Detect which cell encompasses the target text, then output its (x, y) center coordinate. 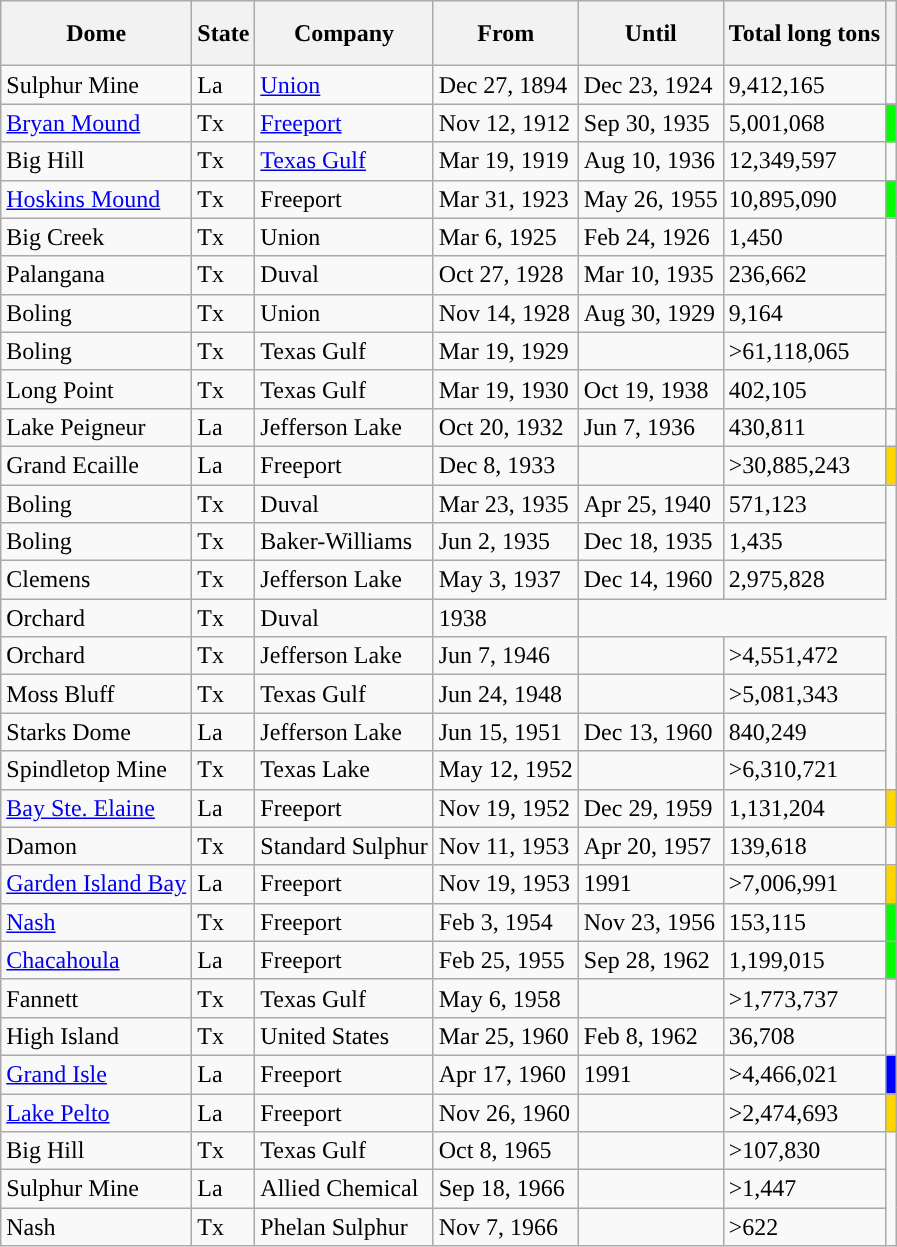
Dec 14, 1960 (650, 580)
United States (344, 1036)
Apr 17, 1960 (506, 1074)
Dome (96, 34)
Palangana (96, 275)
Nov 12, 1912 (506, 123)
1,435 (804, 542)
Until (650, 34)
Jun 15, 1951 (506, 732)
Damon (96, 846)
Phelan Sulphur (344, 1227)
>1,773,737 (804, 998)
Texas Lake (344, 770)
10,895,090 (804, 199)
Fannett (96, 998)
Bay Ste. Elaine (96, 808)
Long Point (96, 389)
Jun 2, 1935 (506, 542)
402,105 (804, 389)
Chacahoula (96, 960)
Oct 27, 1928 (506, 275)
Mar 25, 1960 (506, 1036)
Nov 14, 1928 (506, 313)
Oct 20, 1932 (506, 427)
Mar 19, 1930 (506, 389)
Spindletop Mine (96, 770)
From (506, 34)
Grand Isle (96, 1074)
May 26, 1955 (650, 199)
Mar 10, 1935 (650, 275)
Mar 19, 1929 (506, 351)
Aug 30, 1929 (650, 313)
>4,551,472 (804, 656)
2,975,828 (804, 580)
Apr 20, 1957 (650, 846)
Clemens (96, 580)
High Island (96, 1036)
Hoskins Mound (96, 199)
>61,118,065 (804, 351)
Dec 13, 1960 (650, 732)
12,349,597 (804, 161)
Sep 28, 1962 (650, 960)
Lake Pelto (96, 1113)
State (224, 34)
1,450 (804, 237)
Standard Sulphur (344, 846)
Dec 8, 1933 (506, 465)
571,123 (804, 503)
May 12, 1952 (506, 770)
153,115 (804, 922)
Company (344, 34)
236,662 (804, 275)
Baker-Williams (344, 542)
Dec 23, 1924 (650, 85)
840,249 (804, 732)
>6,310,721 (804, 770)
>2,474,693 (804, 1113)
>4,466,021 (804, 1074)
May 3, 1937 (506, 580)
430,811 (804, 427)
Nov 19, 1953 (506, 884)
36,708 (804, 1036)
Nov 7, 1966 (506, 1227)
May 6, 1958 (506, 998)
9,164 (804, 313)
Lake Peigneur (96, 427)
Grand Ecaille (96, 465)
>7,006,991 (804, 884)
Jun 7, 1946 (506, 656)
Nov 26, 1960 (506, 1113)
>30,885,243 (804, 465)
Oct 8, 1965 (506, 1151)
>622 (804, 1227)
139,618 (804, 846)
Feb 25, 1955 (506, 960)
Feb 8, 1962 (650, 1036)
Moss Bluff (96, 694)
Starks Dome (96, 732)
Big Creek (96, 237)
Mar 6, 1925 (506, 237)
Feb 3, 1954 (506, 922)
Mar 19, 1919 (506, 161)
5,001,068 (804, 123)
Nov 19, 1952 (506, 808)
Allied Chemical (344, 1189)
1938 (506, 618)
Sep 30, 1935 (650, 123)
Bryan Mound (96, 123)
>1,447 (804, 1189)
Total long tons (804, 34)
Jun 24, 1948 (506, 694)
Jun 7, 1936 (650, 427)
Mar 23, 1935 (506, 503)
Nov 23, 1956 (650, 922)
Nov 11, 1953 (506, 846)
>5,081,343 (804, 694)
>107,830 (804, 1151)
Mar 31, 1923 (506, 199)
Dec 18, 1935 (650, 542)
Feb 24, 1926 (650, 237)
Apr 25, 1940 (650, 503)
Aug 10, 1936 (650, 161)
Sep 18, 1966 (506, 1189)
Dec 27, 1894 (506, 85)
9,412,165 (804, 85)
1,199,015 (804, 960)
Garden Island Bay (96, 884)
Oct 19, 1938 (650, 389)
1,131,204 (804, 808)
Dec 29, 1959 (650, 808)
